Search for the cell housing the specified text and yield its [X, Y] center coordinate. 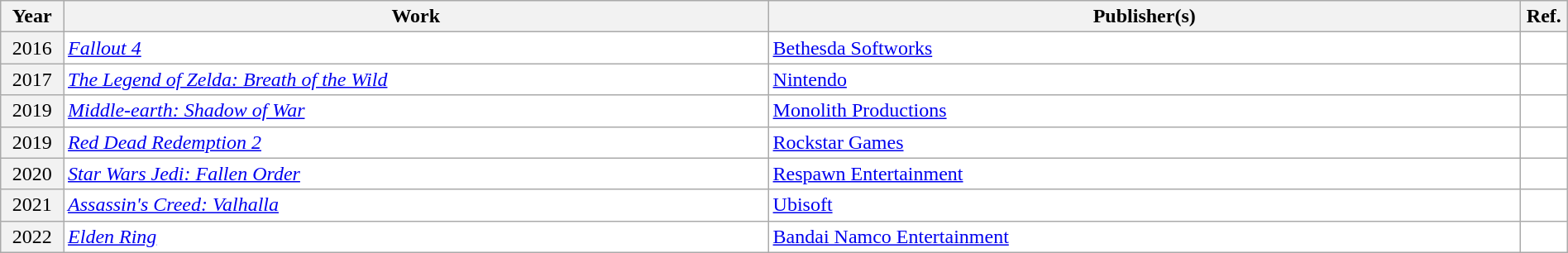
2016 [32, 48]
Bethesda Softworks [1145, 48]
Assassin's Creed: Valhalla [417, 205]
2021 [32, 205]
Ref. [1543, 17]
Respawn Entertainment [1145, 174]
2022 [32, 236]
Fallout 4 [417, 48]
Year [32, 17]
The Legend of Zelda: Breath of the Wild [417, 79]
Star Wars Jedi: Fallen Order [417, 174]
Bandai Namco Entertainment [1145, 236]
2020 [32, 174]
Middle-earth: Shadow of War [417, 111]
Publisher(s) [1145, 17]
Monolith Productions [1145, 111]
Elden Ring [417, 236]
Nintendo [1145, 79]
Red Dead Redemption 2 [417, 142]
2017 [32, 79]
Work [417, 17]
Rockstar Games [1145, 142]
Ubisoft [1145, 205]
